Return the (x, y) coordinate for the center point of the cell that contains the specified text.  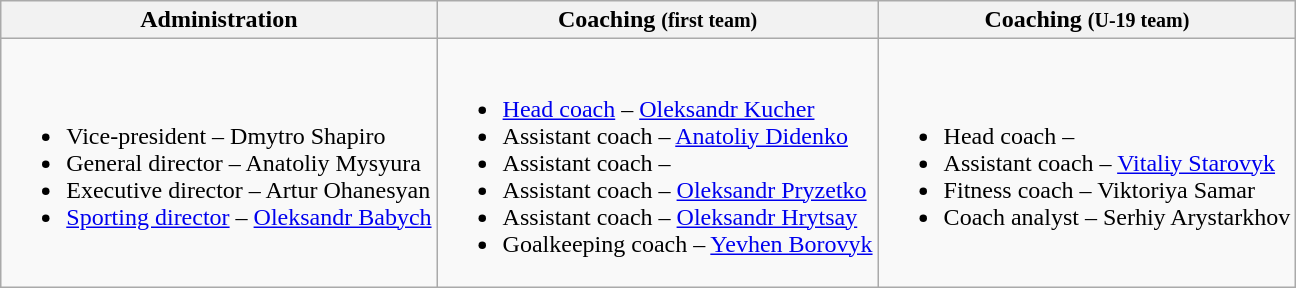
Coaching (first team) (658, 20)
Head coach – Assistant coach – Vitaliy StarovykFitness coach – Viktoriya SamarCoach analyst – Serhiy Arystarkhov (1087, 163)
Coaching (U-19 team) (1087, 20)
Vice-president – Dmytro ShapiroGeneral director – Anatoliy MysyuraExecutive director – Artur OhanesyanSporting director – Oleksandr Babych (219, 163)
Administration (219, 20)
